Return the (X, Y) coordinate for the center point of the cell that contains the specified text.  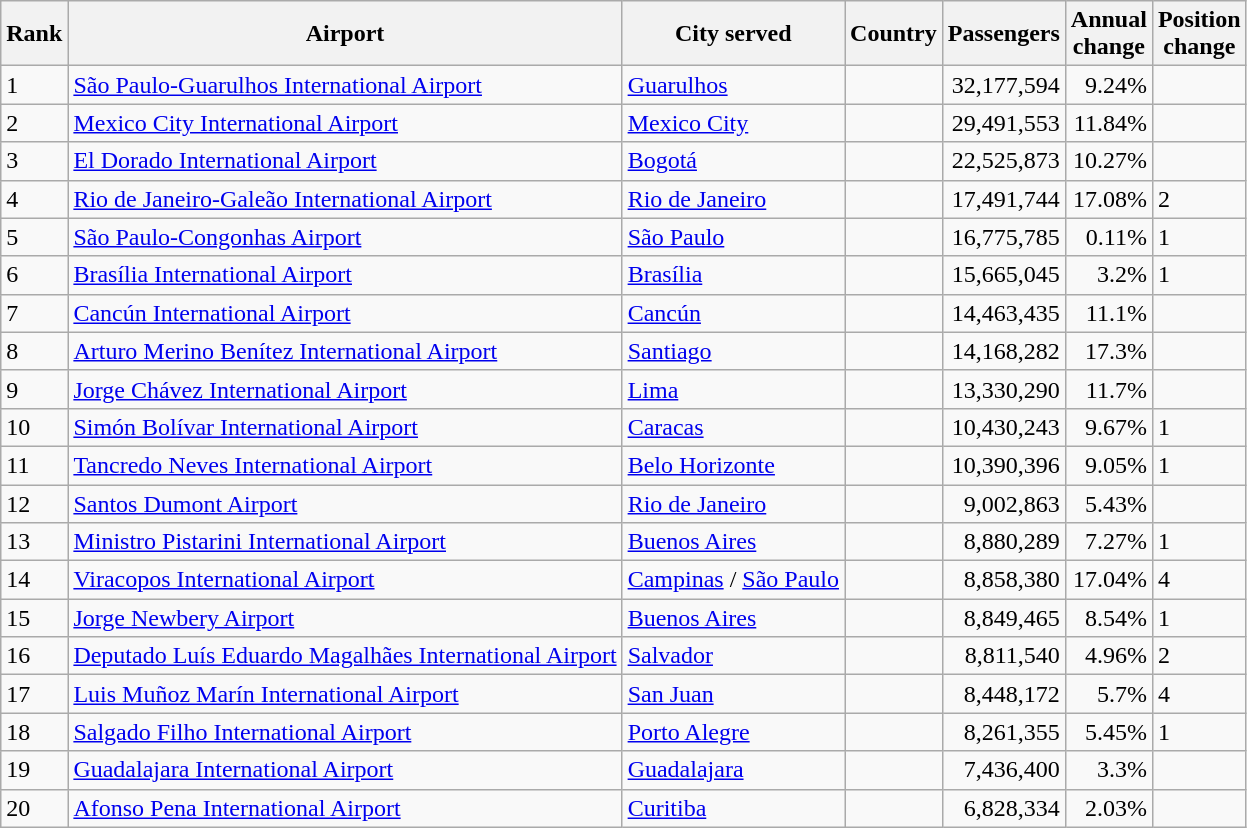
11.7% (1108, 389)
City served (733, 34)
3.3% (1108, 770)
7,436,400 (1004, 770)
22,525,873 (1004, 161)
11.1% (1108, 313)
11 (34, 465)
Belo Horizonte (733, 465)
Salvador (733, 656)
Brasília (733, 275)
Santiago (733, 351)
10.27% (1108, 161)
Annualchange (1108, 34)
15,665,045 (1004, 275)
14,463,435 (1004, 313)
Campinas / São Paulo (733, 580)
8,880,289 (1004, 542)
Guadalajara (733, 770)
Rank (34, 34)
Lima (733, 389)
7.27% (1108, 542)
11.84% (1108, 123)
16 (34, 656)
Caracas (733, 427)
12 (34, 503)
Simón Bolívar International Airport (345, 427)
8,849,465 (1004, 618)
14 (34, 580)
Cancún (733, 313)
10,430,243 (1004, 427)
19 (34, 770)
Jorge Newbery Airport (345, 618)
4.96% (1108, 656)
Rio de Janeiro-Galeão International Airport (345, 199)
10,390,396 (1004, 465)
Santos Dumont Airport (345, 503)
17,491,744 (1004, 199)
8 (34, 351)
9,002,863 (1004, 503)
32,177,594 (1004, 85)
Viracopos International Airport (345, 580)
Luis Muñoz Marín International Airport (345, 694)
El Dorado International Airport (345, 161)
San Juan (733, 694)
Guarulhos (733, 85)
18 (34, 732)
2.03% (1108, 808)
17.08% (1108, 199)
8,448,172 (1004, 694)
3 (34, 161)
Ministro Pistarini International Airport (345, 542)
20 (34, 808)
15 (34, 618)
3.2% (1108, 275)
10 (34, 427)
Positionchange (1199, 34)
29,491,553 (1004, 123)
8,858,380 (1004, 580)
Brasília International Airport (345, 275)
16,775,785 (1004, 237)
Jorge Chávez International Airport (345, 389)
13 (34, 542)
5.7% (1108, 694)
5.43% (1108, 503)
São Paulo-Guarulhos International Airport (345, 85)
Cancún International Airport (345, 313)
Mexico City (733, 123)
Guadalajara International Airport (345, 770)
9.67% (1108, 427)
Salgado Filho International Airport (345, 732)
13,330,290 (1004, 389)
17.3% (1108, 351)
Afonso Pena International Airport (345, 808)
Airport (345, 34)
Porto Alegre (733, 732)
São Paulo (733, 237)
9 (34, 389)
Arturo Merino Benítez International Airport (345, 351)
São Paulo-Congonhas Airport (345, 237)
6,828,334 (1004, 808)
Curitiba (733, 808)
Deputado Luís Eduardo Magalhães International Airport (345, 656)
0.11% (1108, 237)
6 (34, 275)
5 (34, 237)
8,811,540 (1004, 656)
8.54% (1108, 618)
8,261,355 (1004, 732)
Passengers (1004, 34)
5.45% (1108, 732)
7 (34, 313)
Mexico City International Airport (345, 123)
9.05% (1108, 465)
Bogotá (733, 161)
17 (34, 694)
9.24% (1108, 85)
17.04% (1108, 580)
Country (894, 34)
14,168,282 (1004, 351)
Tancredo Neves International Airport (345, 465)
